Scan for the cell matching the given text and deliver its (x, y) coordinate at center. 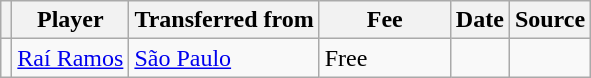
Player (70, 20)
Free (384, 58)
Source (550, 20)
Date (480, 20)
São Paulo (224, 58)
Transferred from (224, 20)
Fee (384, 20)
Raí Ramos (70, 58)
